Capture the cell that displays the provided text and extract its (x, y) central coordinate. 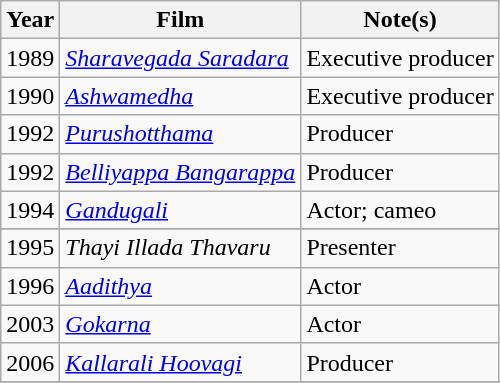
1996 (30, 286)
Purushotthama (180, 134)
Sharavegada Saradara (180, 58)
2003 (30, 324)
Actor; cameo (400, 210)
2006 (30, 362)
1989 (30, 58)
Kallarali Hoovagi (180, 362)
1994 (30, 210)
Film (180, 20)
Aadithya (180, 286)
1990 (30, 96)
1995 (30, 248)
Belliyappa Bangarappa (180, 172)
Gandugali (180, 210)
Presenter (400, 248)
Ashwamedha (180, 96)
Year (30, 20)
Note(s) (400, 20)
Thayi Illada Thavaru (180, 248)
Gokarna (180, 324)
